Find where the given text appears and provide that cell's center as (X, Y) coordinate. 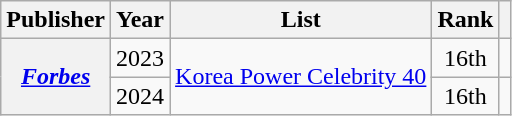
2023 (140, 58)
Korea Power Celebrity 40 (301, 77)
Forbes (56, 77)
2024 (140, 96)
Year (140, 20)
List (301, 20)
Rank (466, 20)
Publisher (56, 20)
